Provide the [X, Y] coordinate of the cell's center where the given text is located.  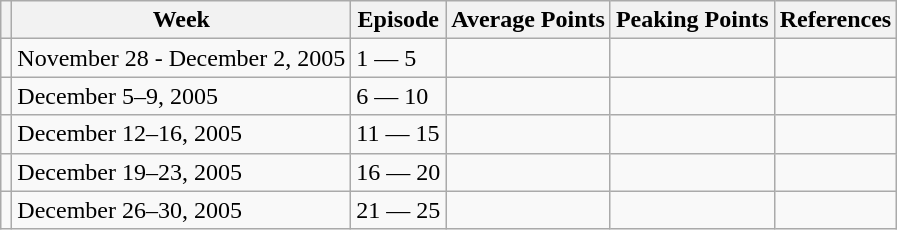
Week [182, 20]
December 12–16, 2005 [182, 134]
1 — 5 [398, 58]
November 28 - December 2, 2005 [182, 58]
Episode [398, 20]
6 — 10 [398, 96]
December 26–30, 2005 [182, 210]
16 — 20 [398, 172]
11 — 15 [398, 134]
December 5–9, 2005 [182, 96]
Peaking Points [692, 20]
December 19–23, 2005 [182, 172]
21 — 25 [398, 210]
Average Points [528, 20]
References [836, 20]
